Return the (X, Y) coordinate for the center point of the cell that contains the specified text.  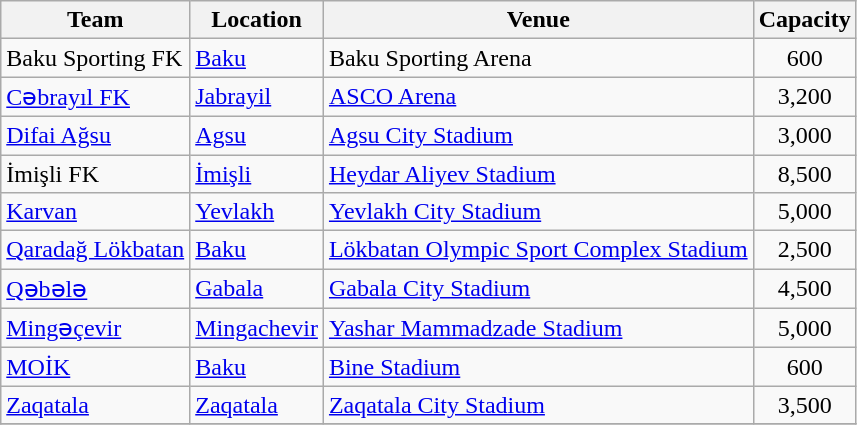
Yashar Mammadzade Stadium (538, 328)
Karvan (96, 212)
2,500 (804, 250)
MOİK (96, 367)
Agsu City Stadium (538, 135)
Yevlakh (257, 212)
8,500 (804, 173)
Gabala (257, 289)
Jabrayil (257, 97)
Yevlakh City Stadium (538, 212)
İmişli FK (96, 173)
3,000 (804, 135)
Gabala City Stadium (538, 289)
3,500 (804, 405)
3,200 (804, 97)
ASCO Arena (538, 97)
Venue (538, 20)
Lökbatan Olympic Sport Complex Stadium (538, 250)
İmişli (257, 173)
Baku Sporting FK (96, 58)
Capacity (804, 20)
Heydar Aliyev Stadium (538, 173)
4,500 (804, 289)
Mingəçevir (96, 328)
Difai Ağsu (96, 135)
Baku Sporting Arena (538, 58)
Zaqatala City Stadium (538, 405)
Cəbrayıl FK (96, 97)
Bine Stadium (538, 367)
Qəbələ (96, 289)
Team (96, 20)
Location (257, 20)
Mingachevir (257, 328)
Agsu (257, 135)
Qaradağ Lökbatan (96, 250)
